Locate the cell with the specified text and output its [x, y] center coordinate. 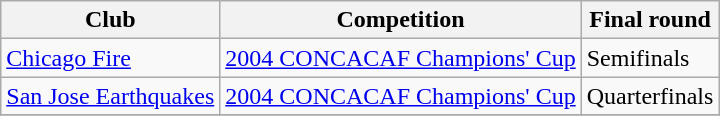
Final round [650, 20]
Semifinals [650, 58]
San Jose Earthquakes [110, 96]
Competition [400, 20]
Chicago Fire [110, 58]
Quarterfinals [650, 96]
Club [110, 20]
